Determine the [x, y] coordinate at the center of the cell enclosing the given text.  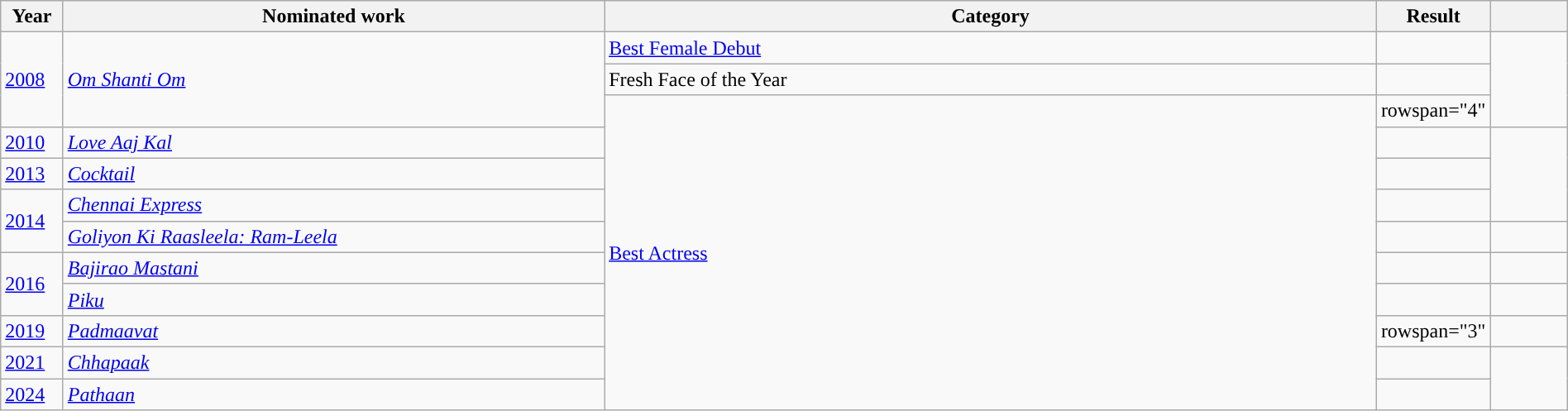
Chhapaak [333, 362]
Om Shanti Om [333, 79]
Love Aaj Kal [333, 142]
rowspan="3" [1433, 331]
Nominated work [333, 17]
Best Female Debut [991, 48]
2013 [31, 174]
2021 [31, 362]
2019 [31, 331]
Goliyon Ki Raasleela: Ram-Leela [333, 237]
Cocktail [333, 174]
Category [991, 17]
2024 [31, 394]
2010 [31, 142]
2014 [31, 221]
Year [31, 17]
Bajirao Mastani [333, 268]
2008 [31, 79]
2016 [31, 284]
Piku [333, 299]
Chennai Express [333, 205]
Result [1433, 17]
Padmaavat [333, 331]
Fresh Face of the Year [991, 79]
Pathaan [333, 394]
rowspan="4" [1433, 111]
Best Actress [991, 253]
